Determine the [x, y] coordinate at the center of the cell enclosing the given text.  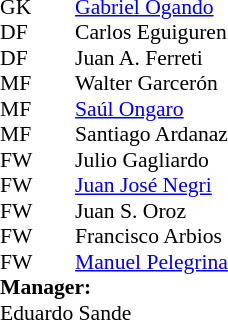
Santiago Ardanaz [152, 135]
Juan José Negri [152, 185]
Manager: [114, 287]
Carlos Eguiguren [152, 33]
Juan S. Oroz [152, 211]
Juan A. Ferreti [152, 58]
Saúl Ongaro [152, 109]
Manuel Pelegrina [152, 262]
Julio Gagliardo [152, 160]
Francisco Arbios [152, 237]
Walter Garcerón [152, 83]
